Determine the [X, Y] coordinate at the center of the cell enclosing the given text.  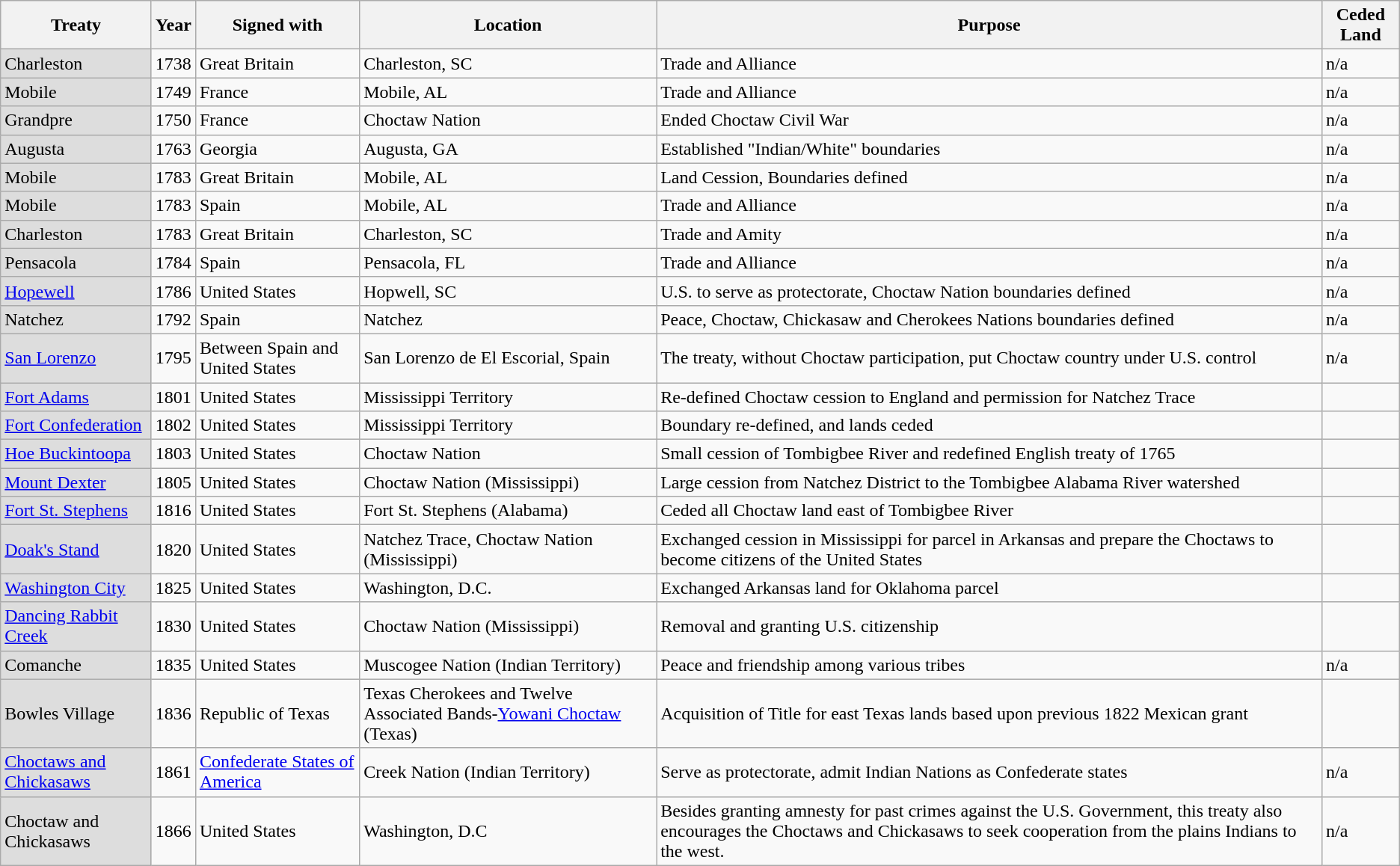
1795 [174, 357]
Fort Adams [76, 397]
Location [509, 25]
1784 [174, 262]
Peace, Choctaw, Chickasaw and Cherokees Nations boundaries defined [989, 319]
Hopewell [76, 291]
Fort St. Stephens (Alabama) [509, 511]
Fort Confederation [76, 426]
1816 [174, 511]
Treaty [76, 25]
Fort St. Stephens [76, 511]
Land Cession, Boundaries defined [989, 177]
Small cession of Tombigbee River and redefined English treaty of 1765 [989, 454]
Washington, D.C. [509, 588]
Re-defined Choctaw cession to England and permission for Natchez Trace [989, 397]
Signed with [277, 25]
The treaty, without Choctaw participation, put Choctaw country under U.S. control [989, 357]
Bowles Village [76, 713]
Boundary re-defined, and lands ceded [989, 426]
1820 [174, 549]
U.S. to serve as protectorate, Choctaw Nation boundaries defined [989, 291]
1835 [174, 665]
Hopwell, SC [509, 291]
1792 [174, 319]
Choctaw and Chickasaws [76, 831]
Purpose [989, 25]
Grandpre [76, 120]
1738 [174, 64]
San Lorenzo de El Escorial, Spain [509, 357]
Acquisition of Title for east Texas lands based upon previous 1822 Mexican grant [989, 713]
1803 [174, 454]
Washington City [76, 588]
Established "Indian/White" boundaries [989, 149]
Ended Choctaw Civil War [989, 120]
Ceded all Choctaw land east of Tombigbee River [989, 511]
Augusta, GA [509, 149]
1830 [174, 627]
Peace and friendship among various tribes [989, 665]
Trade and Amity [989, 234]
Natchez Trace, Choctaw Nation (Mississippi) [509, 549]
Large cession from Natchez District to the Tombigbee Alabama River watershed [989, 482]
Between Spain and United States [277, 357]
Exchanged cession in Mississippi for parcel in Arkansas and prepare the Choctaws to become citizens of the United States [989, 549]
1802 [174, 426]
San Lorenzo [76, 357]
Hoe Buckintoopa [76, 454]
1805 [174, 482]
Dancing Rabbit Creek [76, 627]
1786 [174, 291]
Mount Dexter [76, 482]
1763 [174, 149]
1866 [174, 831]
Ceded Land [1361, 25]
Exchanged Arkansas land for Oklahoma parcel [989, 588]
1801 [174, 397]
Republic of Texas [277, 713]
Creek Nation (Indian Territory) [509, 772]
Muscogee Nation (Indian Territory) [509, 665]
Comanche [76, 665]
1836 [174, 713]
1749 [174, 92]
1861 [174, 772]
Choctaws and Chickasaws [76, 772]
Washington, D.C [509, 831]
Serve as protectorate, admit Indian Nations as Confederate states [989, 772]
Texas Cherokees and Twelve Associated Bands-Yowani Choctaw (Texas) [509, 713]
1825 [174, 588]
Removal and granting U.S. citizenship [989, 627]
Confederate States of America [277, 772]
1750 [174, 120]
Doak's Stand [76, 549]
Augusta [76, 149]
Year [174, 25]
Pensacola [76, 262]
Pensacola, FL [509, 262]
Georgia [277, 149]
